Return the (X, Y) coordinate for the center point of the cell that contains the specified text.  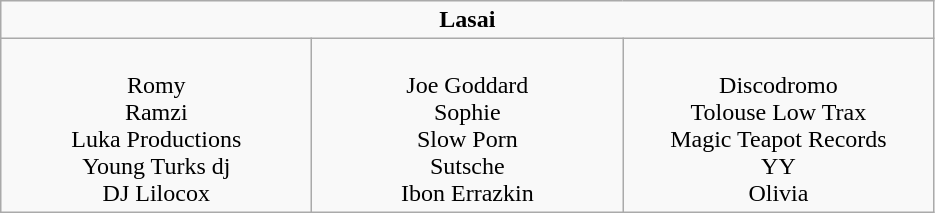
Lasai (468, 20)
Discodromo Tolouse Low Trax Magic Teapot Records YY Olivia (778, 126)
Romy Ramzi Luka ProductionsYoung Turks dj DJ Lilocox (156, 126)
Joe Goddard Sophie Slow Porn Sutsche Ibon Errazkin (468, 126)
